Output the [X, Y] coordinate of the center of the cell containing the given text.  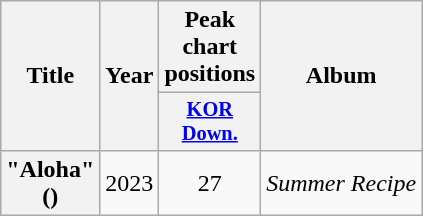
Peak chartpositions [210, 47]
Title [50, 76]
Year [130, 76]
2023 [130, 182]
Album [342, 76]
KORDown. [210, 122]
"Aloha"() [50, 182]
Summer Recipe [342, 182]
27 [210, 182]
